Find where the given text appears and provide that cell's center as [x, y] coordinate. 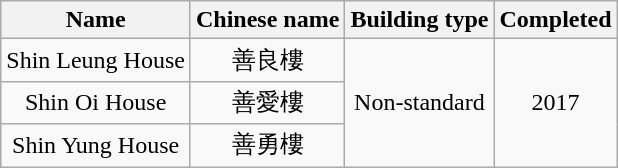
Name [96, 20]
Shin Oi House [96, 102]
善愛樓 [267, 102]
Non-standard [420, 103]
2017 [556, 103]
Chinese name [267, 20]
Shin Leung House [96, 60]
Shin Yung House [96, 146]
善勇樓 [267, 146]
Completed [556, 20]
善良樓 [267, 60]
Building type [420, 20]
